Identify which cell holds the provided text, then report its (X, Y) central coordinate. 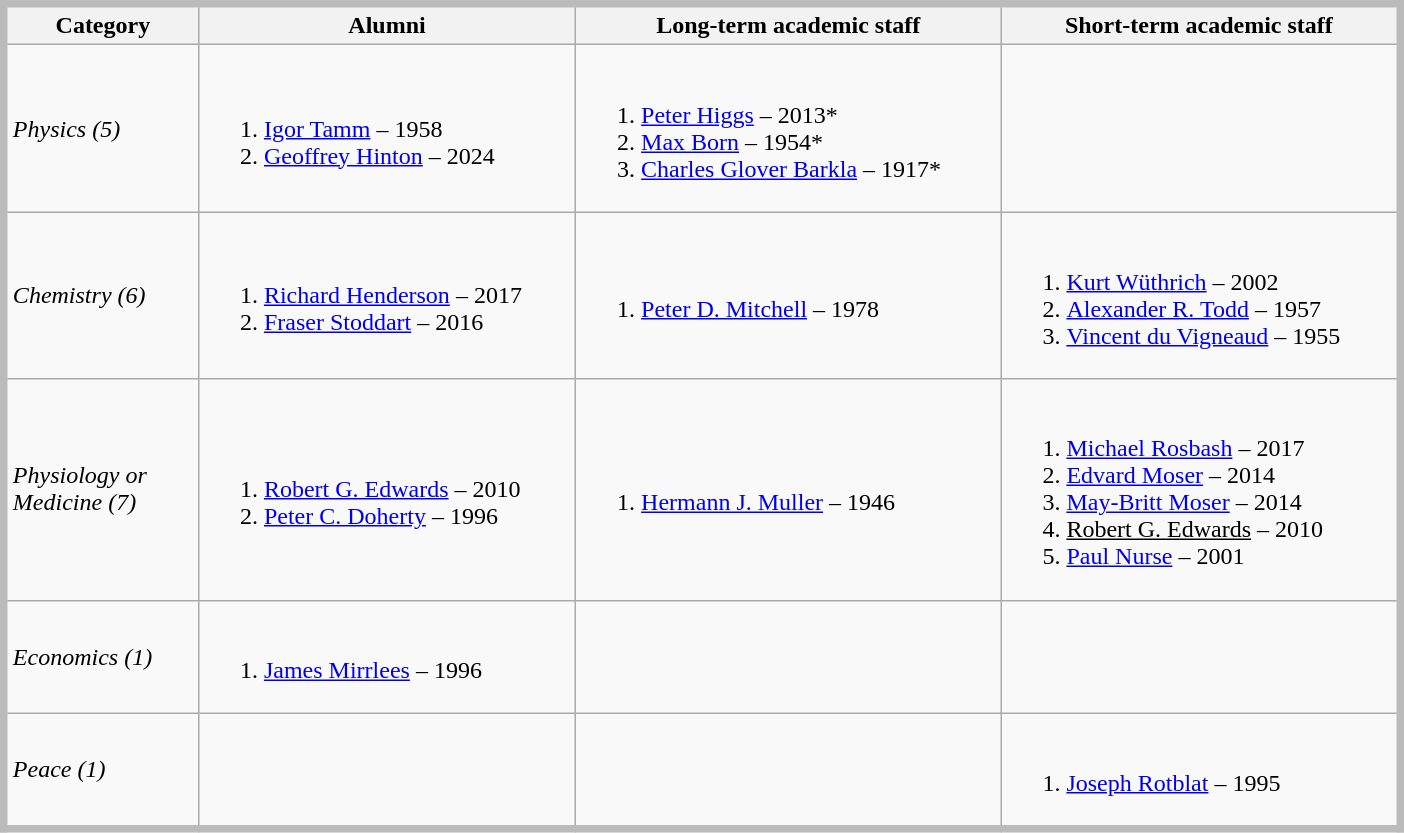
Chemistry (6) (101, 296)
Alumni (386, 24)
Robert G. Edwards – 2010Peter C. Doherty – 1996 (386, 490)
Igor Tamm – 1958Geoffrey Hinton – 2024 (386, 128)
Category (101, 24)
Short-term academic staff (1200, 24)
Hermann J. Muller – 1946 (788, 490)
Economics (1) (101, 656)
Peace (1) (101, 771)
Physics (5) (101, 128)
Physiology or Medicine (7) (101, 490)
Peter D. Mitchell – 1978 (788, 296)
Michael Rosbash – 2017Edvard Moser – 2014May-Britt Moser – 2014Robert G. Edwards – 2010Paul Nurse – 2001 (1200, 490)
Long-term academic staff (788, 24)
Kurt Wüthrich – 2002Alexander R. Todd – 1957Vincent du Vigneaud – 1955 (1200, 296)
Joseph Rotblat – 1995 (1200, 771)
James Mirrlees – 1996 (386, 656)
Peter Higgs – 2013*Max Born – 1954*Charles Glover Barkla – 1917* (788, 128)
Richard Henderson – 2017Fraser Stoddart – 2016 (386, 296)
